Return the [X, Y] coordinate for the center point of the cell that contains the specified text.  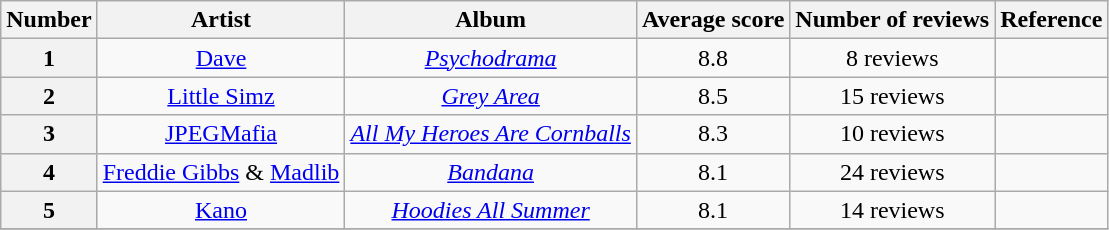
8.8 [712, 58]
14 reviews [892, 210]
All My Heroes Are Cornballs [490, 134]
1 [49, 58]
Number [49, 20]
Album [490, 20]
3 [49, 134]
Grey Area [490, 96]
8.5 [712, 96]
JPEGMafia [221, 134]
10 reviews [892, 134]
Bandana [490, 172]
Dave [221, 58]
4 [49, 172]
Hoodies All Summer [490, 210]
5 [49, 210]
8 reviews [892, 58]
Freddie Gibbs & Madlib [221, 172]
Average score [712, 20]
Artist [221, 20]
Reference [1052, 20]
Psychodrama [490, 58]
Kano [221, 210]
Little Simz [221, 96]
Number of reviews [892, 20]
2 [49, 96]
8.3 [712, 134]
24 reviews [892, 172]
15 reviews [892, 96]
